Capture the cell that displays the provided text and extract its (X, Y) central coordinate. 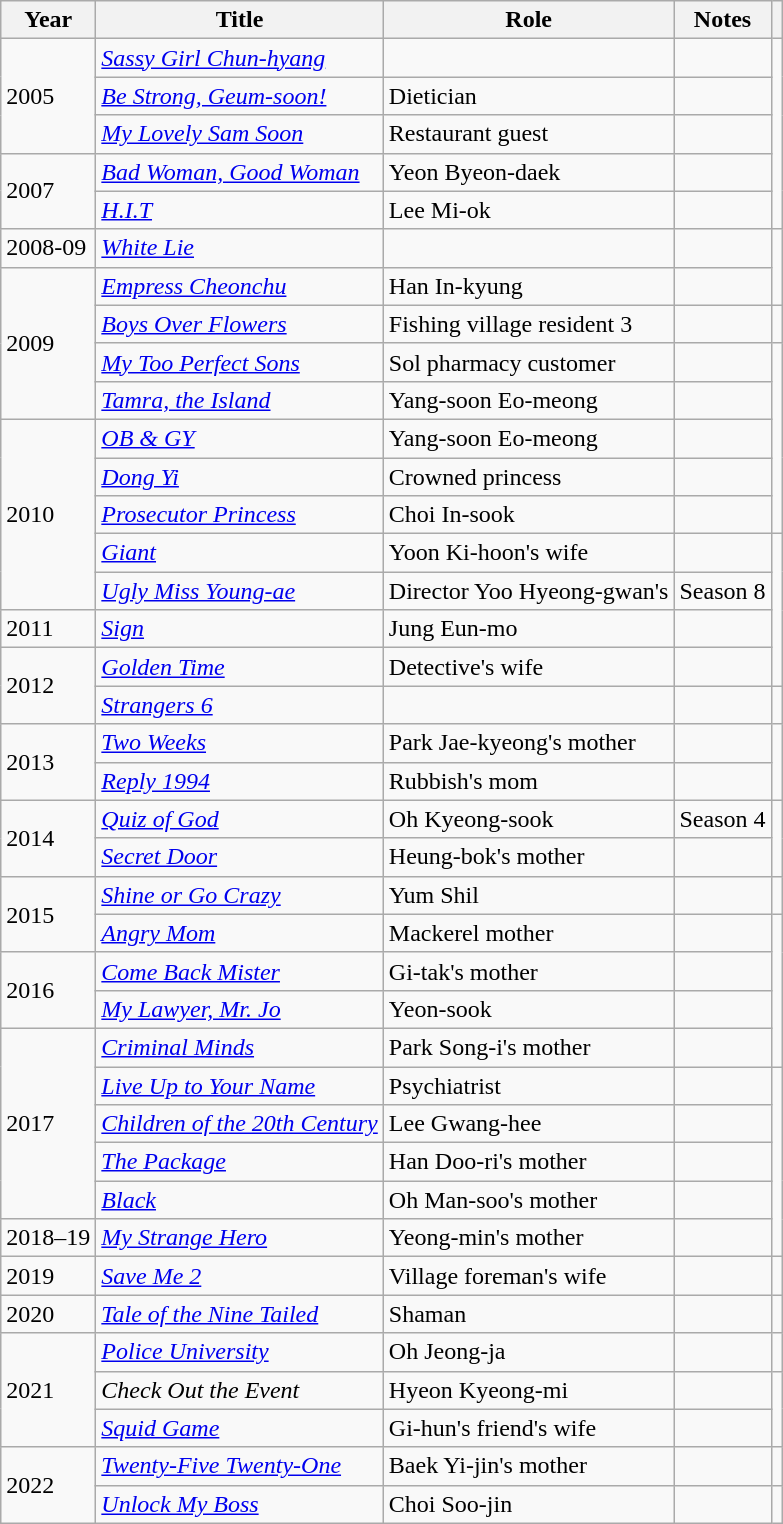
2005 (48, 96)
Yeon-sook (528, 1009)
Two Weeks (240, 743)
Role (528, 20)
Children of the 20th Century (240, 1124)
Dietician (528, 96)
Angry Mom (240, 933)
Rubbish's mom (528, 781)
2018–19 (48, 1238)
Season 4 (722, 819)
Bad Woman, Good Woman (240, 172)
Unlock My Boss (240, 1504)
Gi-tak's mother (528, 971)
Psychiatrist (528, 1085)
Choi In-sook (528, 515)
Squid Game (240, 1428)
Detective's wife (528, 667)
2012 (48, 686)
2017 (48, 1123)
Village foreman's wife (528, 1276)
Black (240, 1200)
Yoon Ki-hoon's wife (528, 553)
Twenty-Five Twenty-One (240, 1466)
Title (240, 20)
Save Me 2 (240, 1276)
My Too Perfect Sons (240, 362)
2022 (48, 1485)
2013 (48, 762)
Come Back Mister (240, 971)
OB & GY (240, 438)
Han Doo-ri's mother (528, 1162)
The Package (240, 1162)
2016 (48, 990)
Choi Soo-jin (528, 1504)
Sassy Girl Chun-hyang (240, 58)
Hyeon Kyeong-mi (528, 1390)
Lee Mi-ok (528, 210)
Oh Kyeong-sook (528, 819)
Mackerel mother (528, 933)
Criminal Minds (240, 1047)
Year (48, 20)
Ugly Miss Young-ae (240, 591)
Empress Cheonchu (240, 286)
Be Strong, Geum-soon! (240, 96)
Lee Gwang-hee (528, 1124)
2019 (48, 1276)
Jung Eun-mo (528, 629)
Check Out the Event (240, 1390)
2020 (48, 1314)
White Lie (240, 248)
Shaman (528, 1314)
Baek Yi-jin's mother (528, 1466)
Yeong-min's mother (528, 1238)
My Strange Hero (240, 1238)
Yum Shil (528, 895)
Oh Man-soo's mother (528, 1200)
Golden Time (240, 667)
Park Jae-kyeong's mother (528, 743)
2010 (48, 514)
Fishing village resident 3 (528, 324)
Han In-kyung (528, 286)
Season 8 (722, 591)
Live Up to Your Name (240, 1085)
Sign (240, 629)
Park Song-i's mother (528, 1047)
Oh Jeong-ja (528, 1352)
Notes (722, 20)
My Lawyer, Mr. Jo (240, 1009)
H.I.T (240, 210)
2008-09 (48, 248)
Boys Over Flowers (240, 324)
Dong Yi (240, 477)
Quiz of God (240, 819)
2009 (48, 343)
Restaurant guest (528, 134)
Reply 1994 (240, 781)
Tale of the Nine Tailed (240, 1314)
Police University (240, 1352)
Yeon Byeon-daek (528, 172)
Crowned princess (528, 477)
Secret Door (240, 857)
Gi-hun's friend's wife (528, 1428)
Prosecutor Princess (240, 515)
Strangers 6 (240, 705)
Heung-bok's mother (528, 857)
2011 (48, 629)
Sol pharmacy customer (528, 362)
Giant (240, 553)
Shine or Go Crazy (240, 895)
2021 (48, 1390)
Director Yoo Hyeong-gwan's (528, 591)
2015 (48, 914)
My Lovely Sam Soon (240, 134)
Tamra, the Island (240, 400)
2007 (48, 191)
2014 (48, 838)
